Detect which cell encompasses the target text, then output its (x, y) center coordinate. 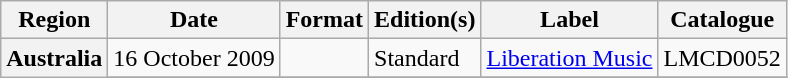
Label (570, 20)
Edition(s) (425, 20)
Date (194, 20)
16 October 2009 (194, 58)
Australia (54, 58)
Region (54, 20)
Liberation Music (570, 58)
Format (324, 20)
Standard (425, 58)
Catalogue (722, 20)
LMCD0052 (722, 58)
